Find where the given text appears and provide that cell's center as [X, Y] coordinate. 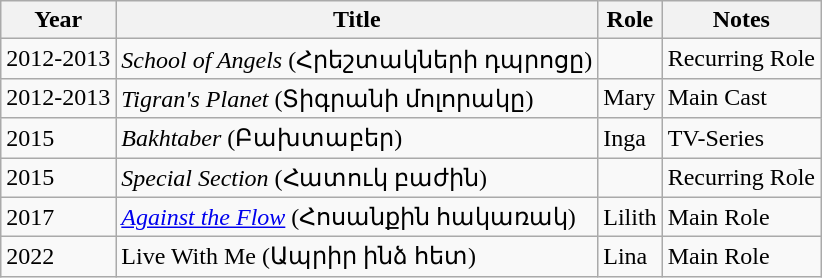
Against the Flow (Հոսանքին հակառակ) [357, 217]
Bakhtaber (Բախտաբեր) [357, 138]
Inga [630, 138]
Title [357, 20]
Main Cast [741, 98]
Live With Me (Ապրիր ինձ հետ) [357, 257]
2017 [58, 217]
Lilith [630, 217]
TV-Series [741, 138]
Role [630, 20]
Lina [630, 257]
Notes [741, 20]
Year [58, 20]
Tigran's Planet (Տիգրանի մոլորակը) [357, 98]
Mary [630, 98]
Special Section (Հատուկ բաժին) [357, 178]
School of Angels (Հրեշտակների դպրոցը) [357, 59]
2022 [58, 257]
